Identify which cell holds the provided text, then report its [X, Y] central coordinate. 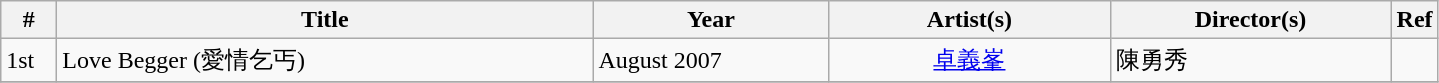
1st [29, 60]
Artist(s) [970, 20]
August 2007 [711, 60]
Title [325, 20]
Director(s) [1250, 20]
# [29, 20]
Love Begger (愛情乞丐) [325, 60]
Ref [1414, 20]
卓義峯 [970, 60]
Year [711, 20]
陳勇秀 [1250, 60]
